From the cell containing the given text, extract its center point as (x, y) coordinate. 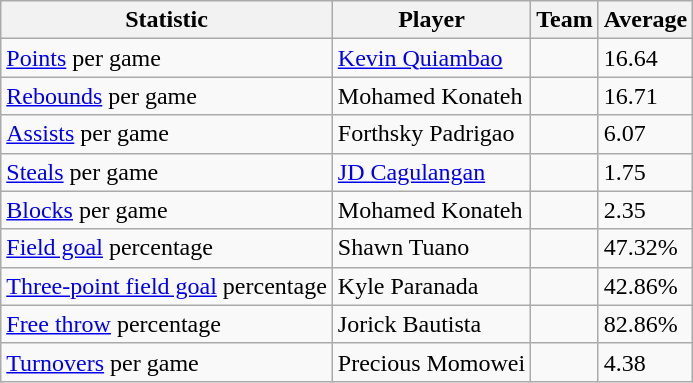
Turnovers per game (167, 362)
Steals per game (167, 172)
Player (431, 20)
42.86% (646, 286)
Blocks per game (167, 210)
Field goal percentage (167, 248)
Statistic (167, 20)
Rebounds per game (167, 96)
Forthsky Padrigao (431, 134)
Jorick Bautista (431, 324)
Team (565, 20)
Free throw percentage (167, 324)
Average (646, 20)
Precious Momowei (431, 362)
16.71 (646, 96)
6.07 (646, 134)
82.86% (646, 324)
2.35 (646, 210)
4.38 (646, 362)
16.64 (646, 58)
Points per game (167, 58)
Kyle Paranada (431, 286)
Assists per game (167, 134)
1.75 (646, 172)
JD Cagulangan (431, 172)
Shawn Tuano (431, 248)
Three-point field goal percentage (167, 286)
47.32% (646, 248)
Kevin Quiambao (431, 58)
